Search for the cell housing the specified text and yield its (X, Y) center coordinate. 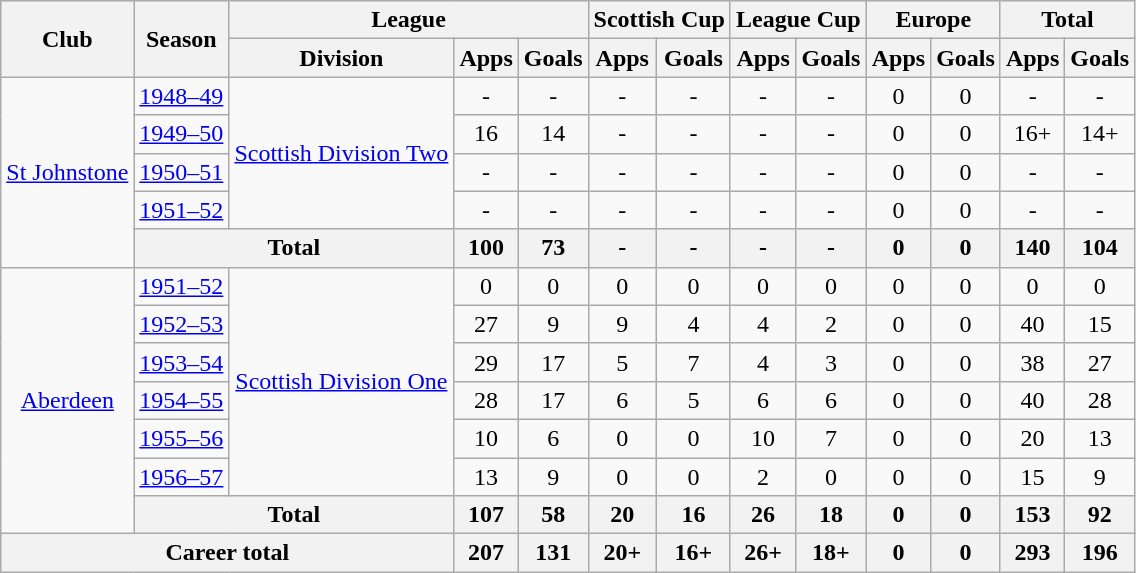
26+ (762, 553)
107 (486, 515)
29 (486, 362)
140 (1032, 248)
38 (1032, 362)
1955–56 (182, 438)
26 (762, 515)
1950–51 (182, 172)
1956–57 (182, 477)
207 (486, 553)
Season (182, 39)
3 (832, 362)
100 (486, 248)
1952–53 (182, 324)
League (408, 20)
Europe (933, 20)
58 (553, 515)
Aberdeen (68, 400)
153 (1032, 515)
Scottish Division Two (342, 153)
Scottish Division One (342, 381)
73 (553, 248)
Division (342, 58)
14 (553, 134)
196 (1100, 553)
Club (68, 39)
14+ (1100, 134)
Scottish Cup (659, 20)
1948–49 (182, 96)
293 (1032, 553)
18 (832, 515)
1954–55 (182, 400)
20+ (622, 553)
18+ (832, 553)
League Cup (798, 20)
1953–54 (182, 362)
131 (553, 553)
92 (1100, 515)
Career total (228, 553)
St Johnstone (68, 172)
104 (1100, 248)
1949–50 (182, 134)
